Scan for the cell matching the given text and deliver its (X, Y) coordinate at center. 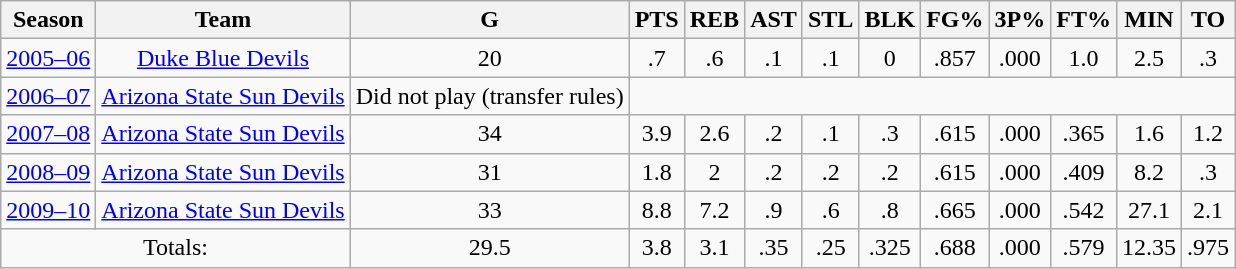
.35 (774, 248)
2008–09 (48, 172)
2.1 (1208, 210)
.688 (955, 248)
Team (223, 20)
8.2 (1148, 172)
FG% (955, 20)
.857 (955, 58)
FT% (1084, 20)
.975 (1208, 248)
.8 (890, 210)
.409 (1084, 172)
1.6 (1148, 134)
2 (714, 172)
Totals: (176, 248)
.7 (656, 58)
Season (48, 20)
34 (490, 134)
7.2 (714, 210)
12.35 (1148, 248)
2009–10 (48, 210)
.325 (890, 248)
33 (490, 210)
MIN (1148, 20)
STL (830, 20)
8.8 (656, 210)
2005–06 (48, 58)
REB (714, 20)
3.8 (656, 248)
20 (490, 58)
Did not play (transfer rules) (490, 96)
2.6 (714, 134)
.542 (1084, 210)
1.0 (1084, 58)
PTS (656, 20)
TO (1208, 20)
.25 (830, 248)
1.8 (656, 172)
0 (890, 58)
Duke Blue Devils (223, 58)
3.1 (714, 248)
2.5 (1148, 58)
27.1 (1148, 210)
.365 (1084, 134)
BLK (890, 20)
.9 (774, 210)
.579 (1084, 248)
2006–07 (48, 96)
31 (490, 172)
.665 (955, 210)
29.5 (490, 248)
1.2 (1208, 134)
G (490, 20)
2007–08 (48, 134)
AST (774, 20)
3P% (1020, 20)
3.9 (656, 134)
